Find where the given text appears and provide that cell's center as [X, Y] coordinate. 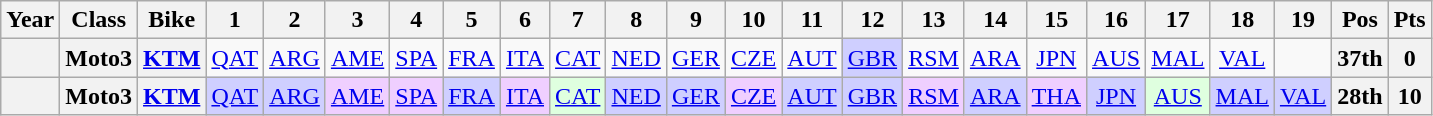
3 [357, 20]
19 [1302, 20]
Pts [1410, 20]
13 [934, 20]
18 [1242, 20]
17 [1178, 20]
9 [696, 20]
7 [578, 20]
Class [99, 20]
28th [1360, 96]
0 [1410, 58]
THA [1056, 96]
37th [1360, 58]
12 [872, 20]
Bike [172, 20]
2 [295, 20]
14 [995, 20]
1 [235, 20]
15 [1056, 20]
6 [524, 20]
11 [812, 20]
Year [30, 20]
5 [472, 20]
16 [1116, 20]
4 [416, 20]
Pos [1360, 20]
8 [636, 20]
